Search for the cell housing the specified text and yield its (x, y) center coordinate. 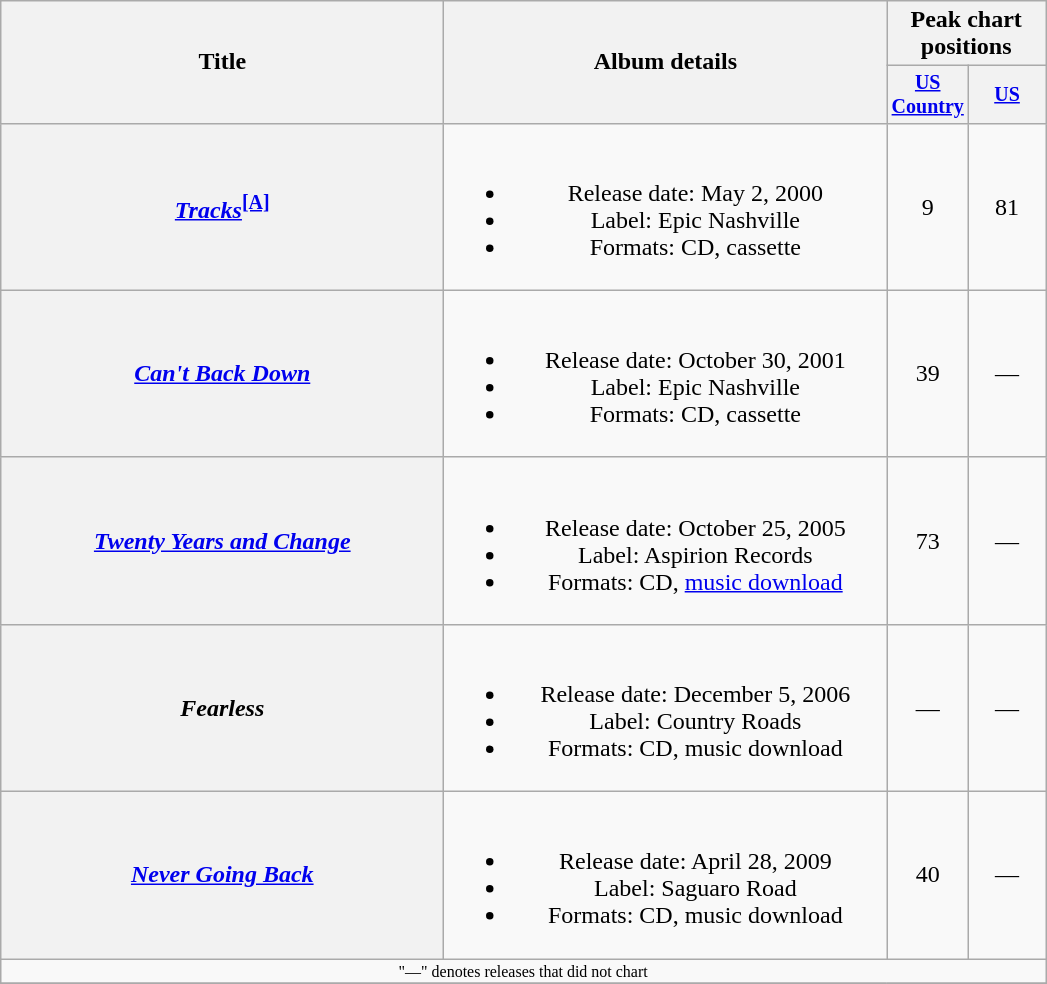
Album details (666, 62)
73 (928, 540)
Title (222, 62)
81 (1008, 206)
40 (928, 876)
Release date: December 5, 2006Label: Country RoadsFormats: CD, music download (666, 708)
Never Going Back (222, 876)
Can't Back Down (222, 374)
Release date: May 2, 2000Label: Epic NashvilleFormats: CD, cassette (666, 206)
Tracks[A] (222, 206)
Release date: October 25, 2005Label: Aspirion RecordsFormats: CD, music download (666, 540)
US Country (928, 94)
"—" denotes releases that did not chart (524, 971)
39 (928, 374)
Peak chartpositions (966, 34)
Twenty Years and Change (222, 540)
Release date: October 30, 2001Label: Epic NashvilleFormats: CD, cassette (666, 374)
9 (928, 206)
Fearless (222, 708)
Release date: April 28, 2009Label: Saguaro RoadFormats: CD, music download (666, 876)
US (1008, 94)
